Pinpoint the cell where the given text exists, returning its [X, Y] midpoint coordinate. 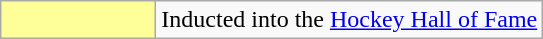
Inducted into the Hockey Hall of Fame [350, 20]
